Output the (x, y) coordinate of the center of the cell containing the given text.  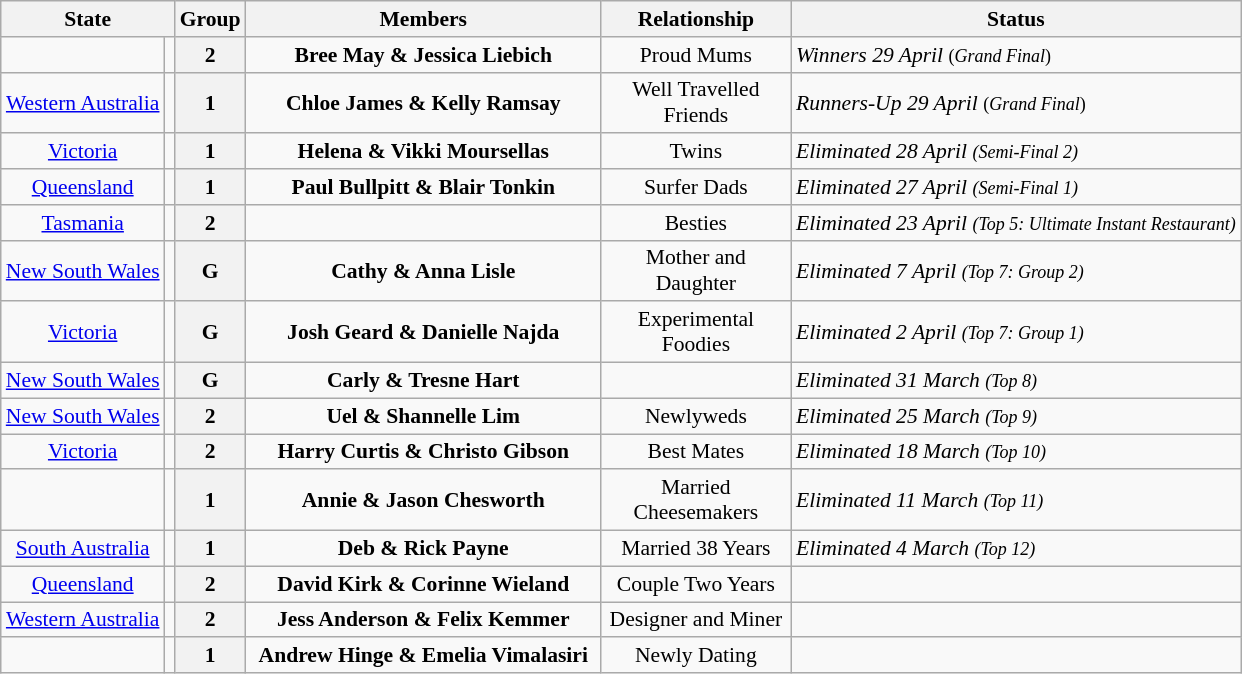
Bree May & Jessica Liebich (424, 55)
Helena & Vikki Moursellas (424, 152)
Group (210, 19)
Experimental Foodies (696, 332)
Well Travelled Friends (696, 102)
Besties (696, 223)
Members (424, 19)
Eliminated 27 April (Semi-Final 1) (1016, 187)
Winners 29 April (Grand Final) (1016, 55)
Status (1016, 19)
Runners-Up 29 April (Grand Final) (1016, 102)
Twins (696, 152)
Newly Dating (696, 656)
Annie & Jason Chesworth (424, 500)
South Australia (83, 549)
Eliminated 2 April (Top 7: Group 1) (1016, 332)
Cathy & Anna Lisle (424, 270)
Josh Geard & Danielle Najda (424, 332)
Chloe James & Kelly Ramsay (424, 102)
Designer and Miner (696, 620)
Relationship (696, 19)
Andrew Hinge & Emelia Vimalasiri (424, 656)
Mother and Daughter (696, 270)
Eliminated 23 April (Top 5: Ultimate Instant Restaurant) (1016, 223)
Deb & Rick Payne (424, 549)
Proud Mums (696, 55)
Couple Two Years (696, 584)
Jess Anderson & Felix Kemmer (424, 620)
Paul Bullpitt & Blair Tonkin (424, 187)
Eliminated 7 April (Top 7: Group 2) (1016, 270)
Harry Curtis & Christo Gibson (424, 452)
Surfer Dads (696, 187)
Eliminated 25 March (Top 9) (1016, 416)
Best Mates (696, 452)
Eliminated 11 March (Top 11) (1016, 500)
Carly & Tresne Hart (424, 381)
State (88, 19)
Eliminated 18 March (Top 10) (1016, 452)
Eliminated 31 March (Top 8) (1016, 381)
Tasmania (83, 223)
David Kirk & Corinne Wieland (424, 584)
Married Cheesemakers (696, 500)
Newlyweds (696, 416)
Eliminated 4 March (Top 12) (1016, 549)
Eliminated 28 April (Semi-Final 2) (1016, 152)
Uel & Shannelle Lim (424, 416)
Married 38 Years (696, 549)
